Return (X, Y) of the center of cell containing provided text 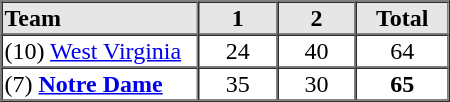
1 (238, 18)
65 (402, 84)
Team (100, 18)
(10) West Virginia (100, 50)
2 (316, 18)
35 (238, 84)
40 (316, 50)
30 (316, 84)
Total (402, 18)
24 (238, 50)
(7) Notre Dame (100, 84)
64 (402, 50)
